Scan for the cell matching the given text and deliver its [x, y] coordinate at center. 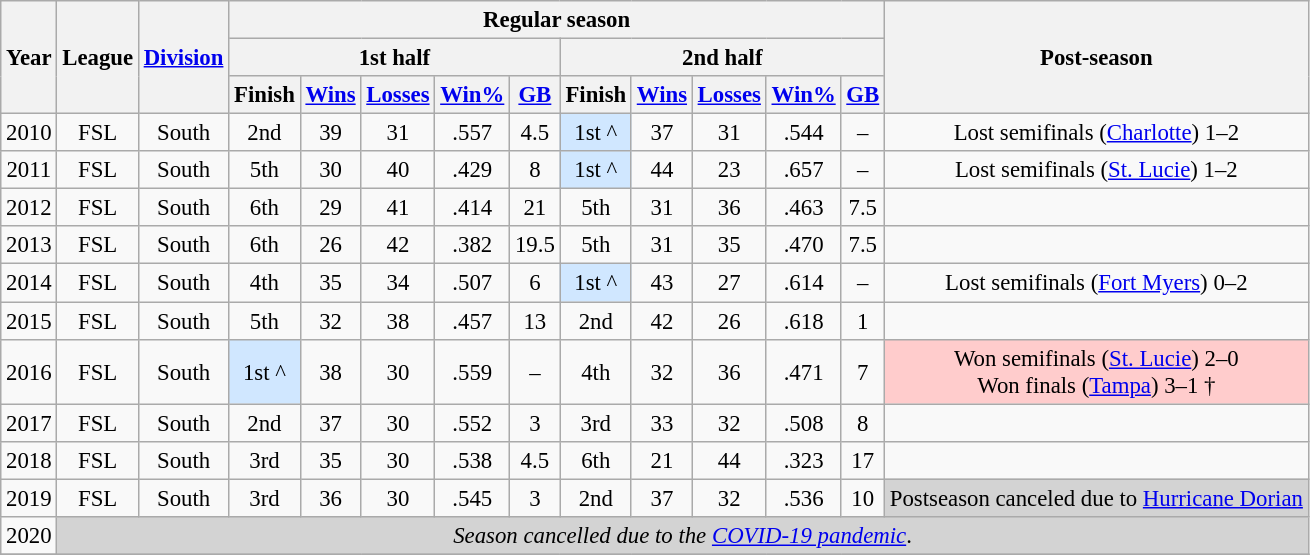
.552 [472, 423]
2018 [29, 460]
39 [330, 133]
.657 [804, 170]
Year [29, 58]
.544 [804, 133]
.618 [804, 321]
33 [662, 423]
2015 [29, 321]
27 [729, 283]
2016 [29, 372]
Regular season [557, 20]
.507 [472, 283]
.545 [472, 498]
2nd half [722, 58]
2020 [29, 536]
Won semifinals (St. Lucie) 2–0Won finals (Tampa) 3–1 † [1097, 372]
.508 [804, 423]
2019 [29, 498]
Season cancelled due to the COVID-19 pandemic. [682, 536]
.470 [804, 245]
2017 [29, 423]
.429 [472, 170]
.457 [472, 321]
19.5 [535, 245]
.614 [804, 283]
29 [330, 208]
Post-season [1097, 58]
.414 [472, 208]
.559 [472, 372]
6 [535, 283]
41 [398, 208]
43 [662, 283]
34 [398, 283]
.323 [804, 460]
Division [183, 58]
17 [863, 460]
40 [398, 170]
1st half [394, 58]
2013 [29, 245]
.538 [472, 460]
.536 [804, 498]
Postseason canceled due to Hurricane Dorian [1097, 498]
.557 [472, 133]
13 [535, 321]
2010 [29, 133]
1 [863, 321]
.382 [472, 245]
.471 [804, 372]
.463 [804, 208]
7 [863, 372]
23 [729, 170]
Lost semifinals (Charlotte) 1–2 [1097, 133]
2011 [29, 170]
League [98, 58]
Lost semifinals (St. Lucie) 1–2 [1097, 170]
2012 [29, 208]
2014 [29, 283]
10 [863, 498]
Lost semifinals (Fort Myers) 0–2 [1097, 283]
